Extract the [X, Y] coordinate from the center of the cell holding the provided text.  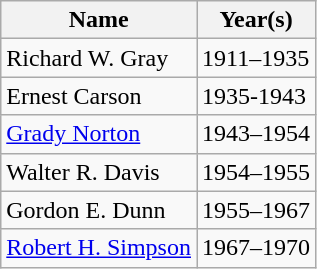
Robert H. Simpson [99, 248]
Walter R. Davis [99, 172]
Richard W. Gray [99, 58]
1943–1954 [256, 134]
Grady Norton [99, 134]
1911–1935 [256, 58]
Ernest Carson [99, 96]
Gordon E. Dunn [99, 210]
1967–1970 [256, 248]
1935-1943 [256, 96]
Year(s) [256, 20]
1954–1955 [256, 172]
1955–1967 [256, 210]
Name [99, 20]
